For the text-containing cell, return its midpoint in [x, y] coordinate format. 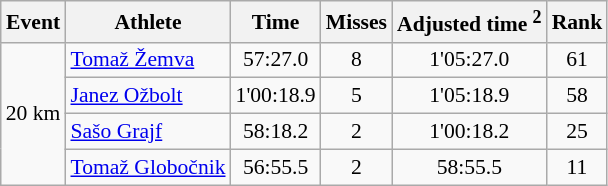
Rank [578, 22]
57:27.0 [276, 60]
Event [34, 22]
8 [356, 60]
Tomaž Žemva [148, 60]
Time [276, 22]
58:55.5 [470, 167]
Janez Ožbolt [148, 96]
Misses [356, 22]
61 [578, 60]
1'05:18.9 [470, 96]
58 [578, 96]
5 [356, 96]
56:55.5 [276, 167]
Sašo Grajf [148, 132]
20 km [34, 113]
Athlete [148, 22]
1'05:27.0 [470, 60]
25 [578, 132]
58:18.2 [276, 132]
11 [578, 167]
Tomaž Globočnik [148, 167]
1'00:18.2 [470, 132]
Adjusted time 2 [470, 22]
1'00:18.9 [276, 96]
